Output the [x, y] coordinate of the center of the cell containing the given text.  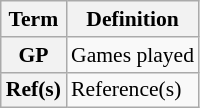
Reference(s) [132, 90]
Games played [132, 55]
Definition [132, 19]
Term [34, 19]
GP [34, 55]
Ref(s) [34, 90]
